Find where the given text appears and provide that cell's center as (X, Y) coordinate. 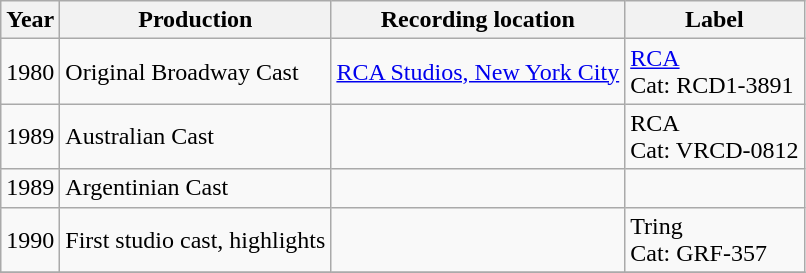
1990 (30, 240)
Original Broadway Cast (196, 72)
Production (196, 20)
TringCat: GRF-357 (714, 240)
RCA Studios, New York City (478, 72)
First studio cast, highlights (196, 240)
Recording location (478, 20)
RCACat: VRCD-0812 (714, 136)
Label (714, 20)
Year (30, 20)
1980 (30, 72)
Australian Cast (196, 136)
Argentinian Cast (196, 188)
RCACat: RCD1-3891 (714, 72)
